Identify which cell holds the provided text, then report its (x, y) central coordinate. 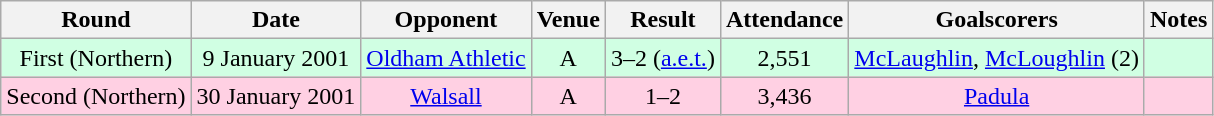
9 January 2001 (276, 58)
Second (Northern) (96, 96)
Oldham Athletic (446, 58)
30 January 2001 (276, 96)
McLaughlin, McLoughlin (2) (997, 58)
3,436 (784, 96)
Attendance (784, 20)
Result (662, 20)
Notes (1178, 20)
3–2 (a.e.t.) (662, 58)
Goalscorers (997, 20)
1–2 (662, 96)
Venue (568, 20)
First (Northern) (96, 58)
Opponent (446, 20)
Padula (997, 96)
Date (276, 20)
2,551 (784, 58)
Walsall (446, 96)
Round (96, 20)
